Extract the [X, Y] coordinate from the center of the cell holding the provided text.  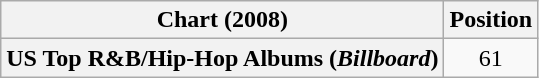
US Top R&B/Hip-Hop Albums (Billboard) [222, 58]
Chart (2008) [222, 20]
61 [491, 58]
Position [491, 20]
